From the cell containing the given text, extract its center point as (x, y) coordinate. 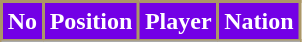
Nation (259, 22)
No (23, 22)
Player (178, 22)
Position (90, 22)
